Find where the given text appears and provide that cell's center as (x, y) coordinate. 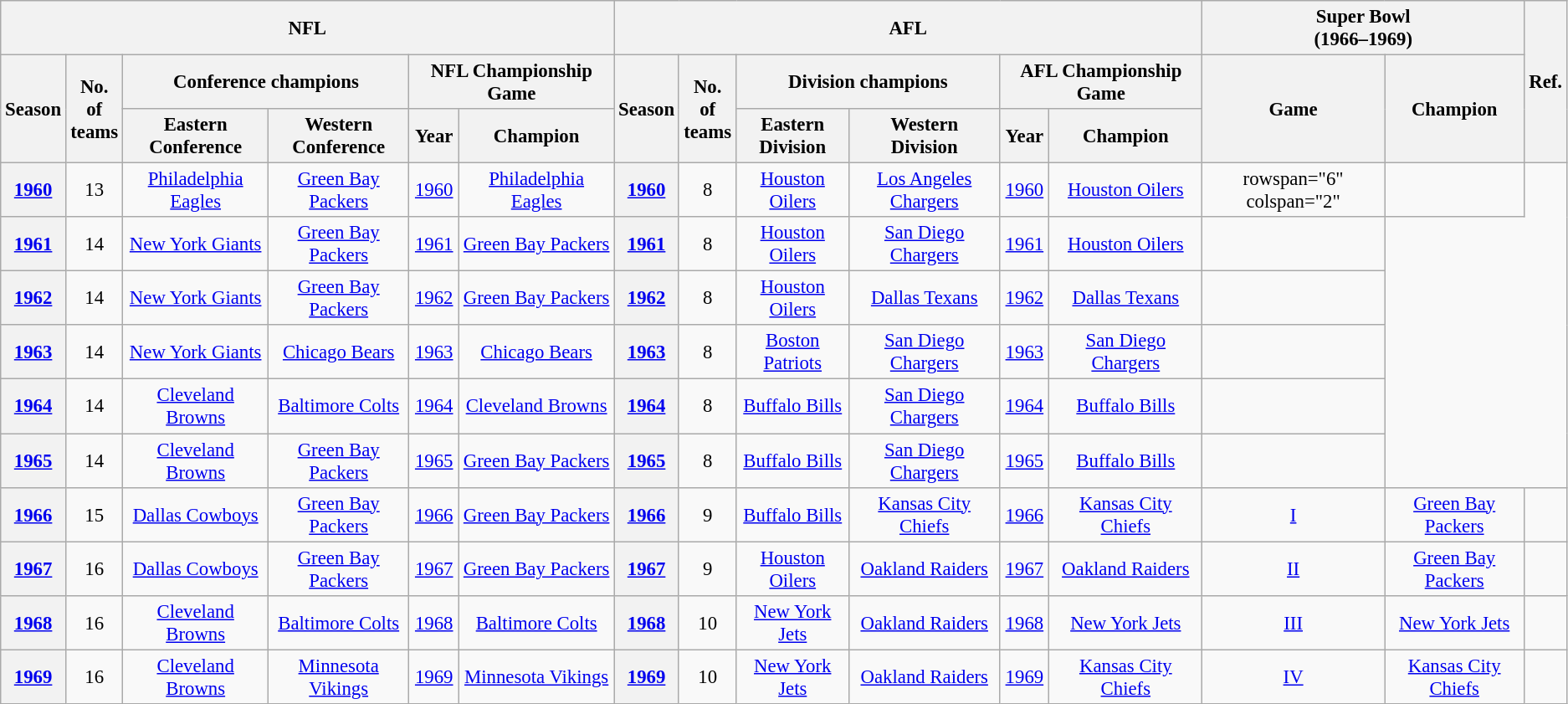
WesternConference (338, 136)
NFL Championship Game (512, 82)
13 (94, 191)
AFL Championship Game (1101, 82)
15 (94, 514)
Boston Patriots (793, 352)
NFL (308, 28)
Division champions (869, 82)
Los Angeles Chargers (925, 191)
EasternConference (196, 136)
WesternDivision (925, 136)
IV (1294, 676)
Ref. (1546, 82)
EasternDivision (793, 136)
Super Bowl(1966–1969) (1364, 28)
II (1294, 569)
AFL (909, 28)
Conference champions (266, 82)
I (1294, 514)
III (1294, 623)
Game (1294, 109)
rowspan="6" colspan="2" (1294, 191)
